Find where the given text appears and provide that cell's center as (X, Y) coordinate. 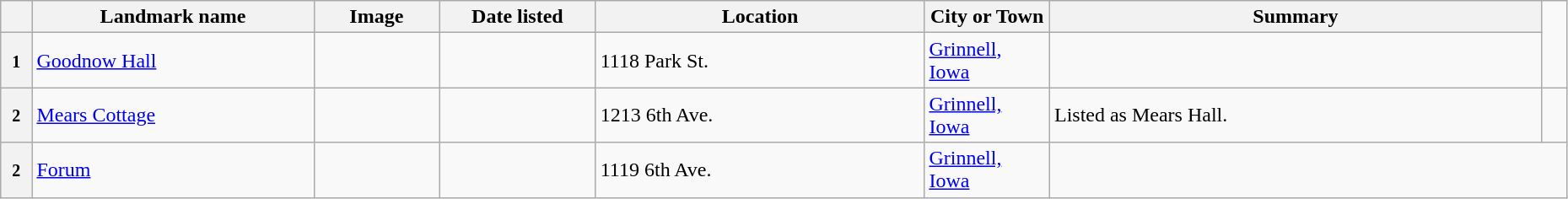
1213 6th Ave. (760, 115)
Listed as Mears Hall. (1296, 115)
Image (376, 17)
Forum (173, 170)
Goodnow Hall (173, 61)
City or Town (987, 17)
Location (760, 17)
Landmark name (173, 17)
Summary (1296, 17)
1 (17, 61)
Date listed (518, 17)
1119 6th Ave. (760, 170)
1118 Park St. (760, 61)
Mears Cottage (173, 115)
